From the cell containing the given text, extract its center point as (x, y) coordinate. 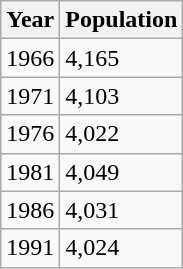
4,103 (122, 96)
4,024 (122, 248)
1971 (30, 96)
Year (30, 20)
4,165 (122, 58)
Population (122, 20)
1991 (30, 248)
1981 (30, 172)
1976 (30, 134)
4,022 (122, 134)
1986 (30, 210)
1966 (30, 58)
4,031 (122, 210)
4,049 (122, 172)
